Capture the cell that displays the provided text and extract its [x, y] central coordinate. 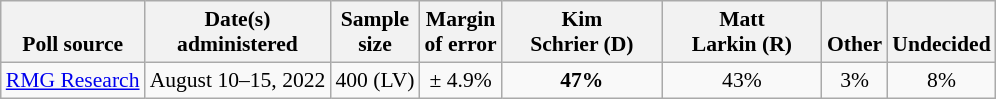
RMG Research [73, 80]
MattLarkin (R) [742, 32]
Samplesize [374, 32]
43% [742, 80]
Date(s)administered [238, 32]
47% [582, 80]
Other [854, 32]
8% [941, 80]
KimSchrier (D) [582, 32]
August 10–15, 2022 [238, 80]
Undecided [941, 32]
± 4.9% [460, 80]
Poll source [73, 32]
Marginof error [460, 32]
3% [854, 80]
400 (LV) [374, 80]
